Identify which cell holds the provided text, then report its (X, Y) central coordinate. 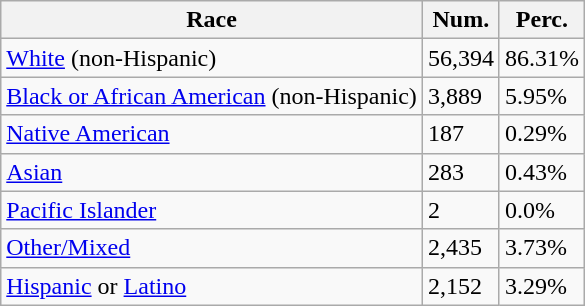
Pacific Islander (212, 210)
Perc. (542, 20)
Num. (460, 20)
2,152 (460, 286)
3,889 (460, 96)
White (non-Hispanic) (212, 58)
2,435 (460, 248)
Black or African American (non-Hispanic) (212, 96)
3.29% (542, 286)
5.95% (542, 96)
3.73% (542, 248)
187 (460, 134)
2 (460, 210)
0.29% (542, 134)
Other/Mixed (212, 248)
0.0% (542, 210)
Asian (212, 172)
Hispanic or Latino (212, 286)
56,394 (460, 58)
283 (460, 172)
Race (212, 20)
86.31% (542, 58)
0.43% (542, 172)
Native American (212, 134)
